Capture the cell that displays the provided text and extract its [X, Y] central coordinate. 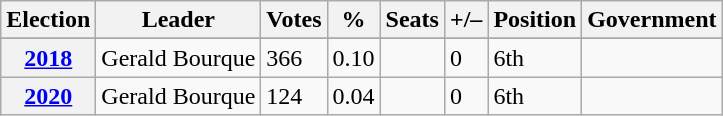
Government [652, 20]
0.04 [354, 96]
% [354, 20]
Votes [294, 20]
124 [294, 96]
2018 [48, 58]
+/– [466, 20]
366 [294, 58]
Leader [178, 20]
Seats [412, 20]
Election [48, 20]
0.10 [354, 58]
Position [535, 20]
2020 [48, 96]
